Search for the cell housing the specified text and yield its [x, y] center coordinate. 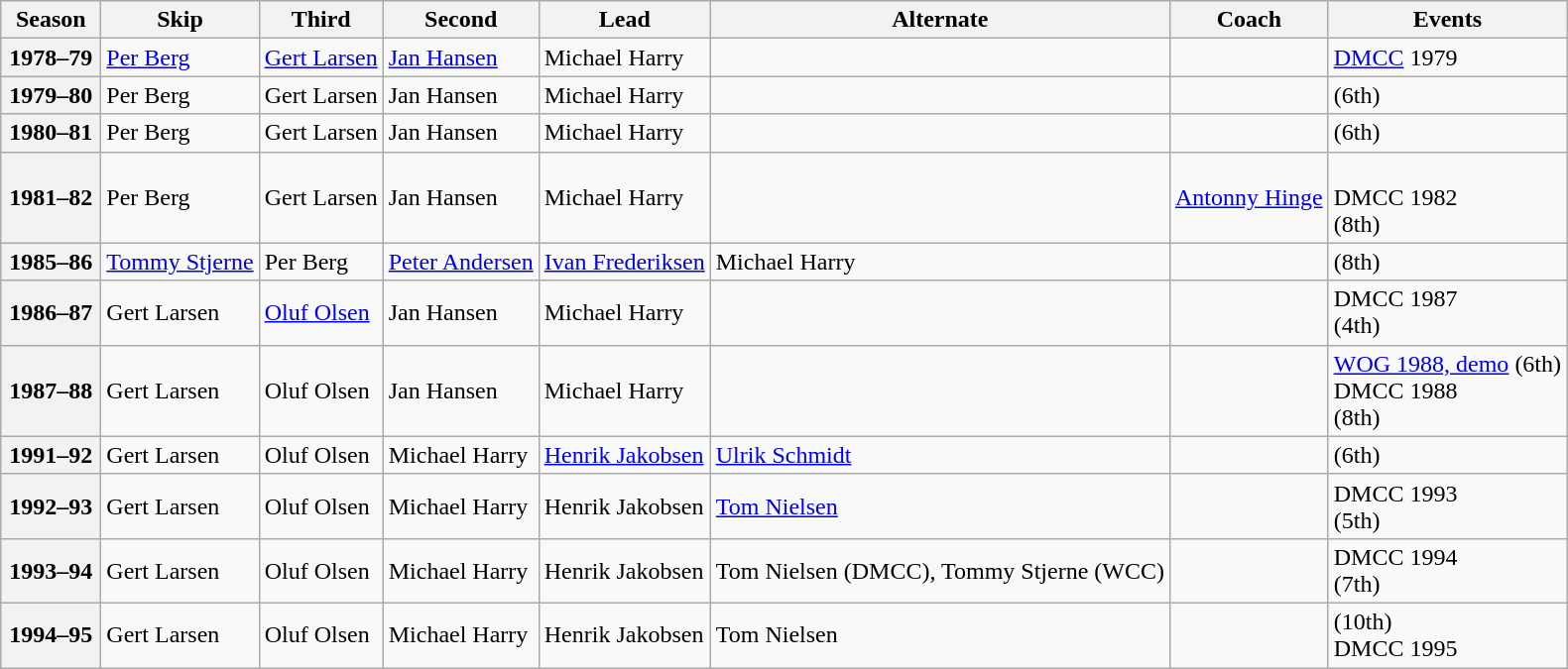
Second [460, 20]
Ivan Frederiksen [625, 262]
Antonny Hinge [1249, 197]
Tommy Stjerne [181, 262]
Skip [181, 20]
1981–82 [52, 197]
1991–92 [52, 455]
DMCC 1979 [1447, 57]
DMCC 1994 (7th) [1447, 571]
(10th)DMCC 1995 [1447, 634]
Events [1447, 20]
DMCC 1982 (8th) [1447, 197]
1994–95 [52, 634]
Ulrik Schmidt [940, 455]
1978–79 [52, 57]
Season [52, 20]
DMCC 1987 (4th) [1447, 313]
Tom Nielsen (DMCC), Tommy Stjerne (WCC) [940, 571]
1993–94 [52, 571]
1986–87 [52, 313]
DMCC 1993 (5th) [1447, 505]
WOG 1988, demo (6th)DMCC 1988 (8th) [1447, 390]
1987–88 [52, 390]
Alternate [940, 20]
Peter Andersen [460, 262]
(8th) [1447, 262]
Coach [1249, 20]
1979–80 [52, 95]
1985–86 [52, 262]
1980–81 [52, 133]
Third [321, 20]
Lead [625, 20]
1992–93 [52, 505]
